Locate the cell with the specified text and output its [x, y] center coordinate. 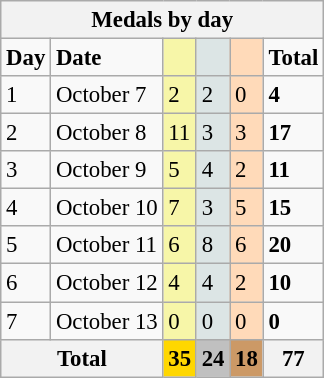
October 8 [107, 133]
October 11 [107, 245]
10 [293, 283]
Day [26, 58]
October 7 [107, 95]
Medals by day [162, 20]
17 [293, 133]
October 13 [107, 321]
Date [107, 58]
15 [293, 208]
35 [180, 358]
October 10 [107, 208]
October 9 [107, 170]
24 [212, 358]
20 [293, 245]
8 [212, 245]
October 12 [107, 283]
18 [246, 358]
1 [26, 95]
77 [293, 358]
